From the cell containing the given text, extract its center point as (x, y) coordinate. 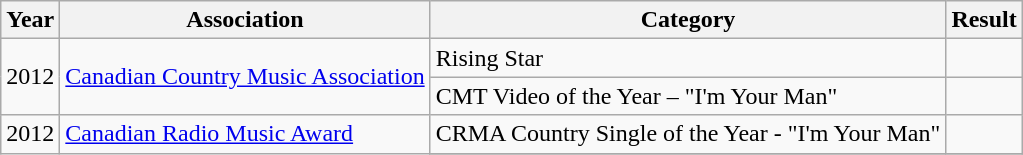
Rising Star (688, 58)
Result (984, 20)
Year (30, 20)
CRMA Country Single of the Year - "I'm Your Man" (688, 134)
Category (688, 20)
Association (245, 20)
Canadian Radio Music Award (245, 134)
Canadian Country Music Association (245, 77)
CMT Video of the Year – "I'm Your Man" (688, 96)
